Pinpoint the cell where the given text exists, returning its (x, y) midpoint coordinate. 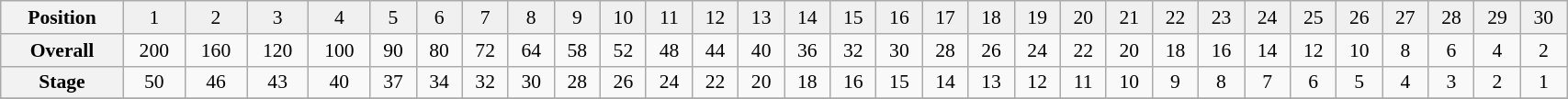
160 (215, 50)
34 (439, 82)
90 (393, 50)
46 (215, 82)
120 (277, 50)
48 (669, 50)
72 (485, 50)
50 (154, 82)
58 (577, 50)
37 (393, 82)
Stage (62, 82)
36 (807, 50)
80 (439, 50)
Overall (62, 50)
52 (623, 50)
Position (62, 17)
29 (1497, 17)
21 (1129, 17)
100 (340, 50)
19 (1037, 17)
27 (1405, 17)
23 (1221, 17)
44 (716, 50)
43 (277, 82)
200 (154, 50)
64 (531, 50)
25 (1314, 17)
17 (945, 17)
